Return (x, y) of the center of cell containing provided text 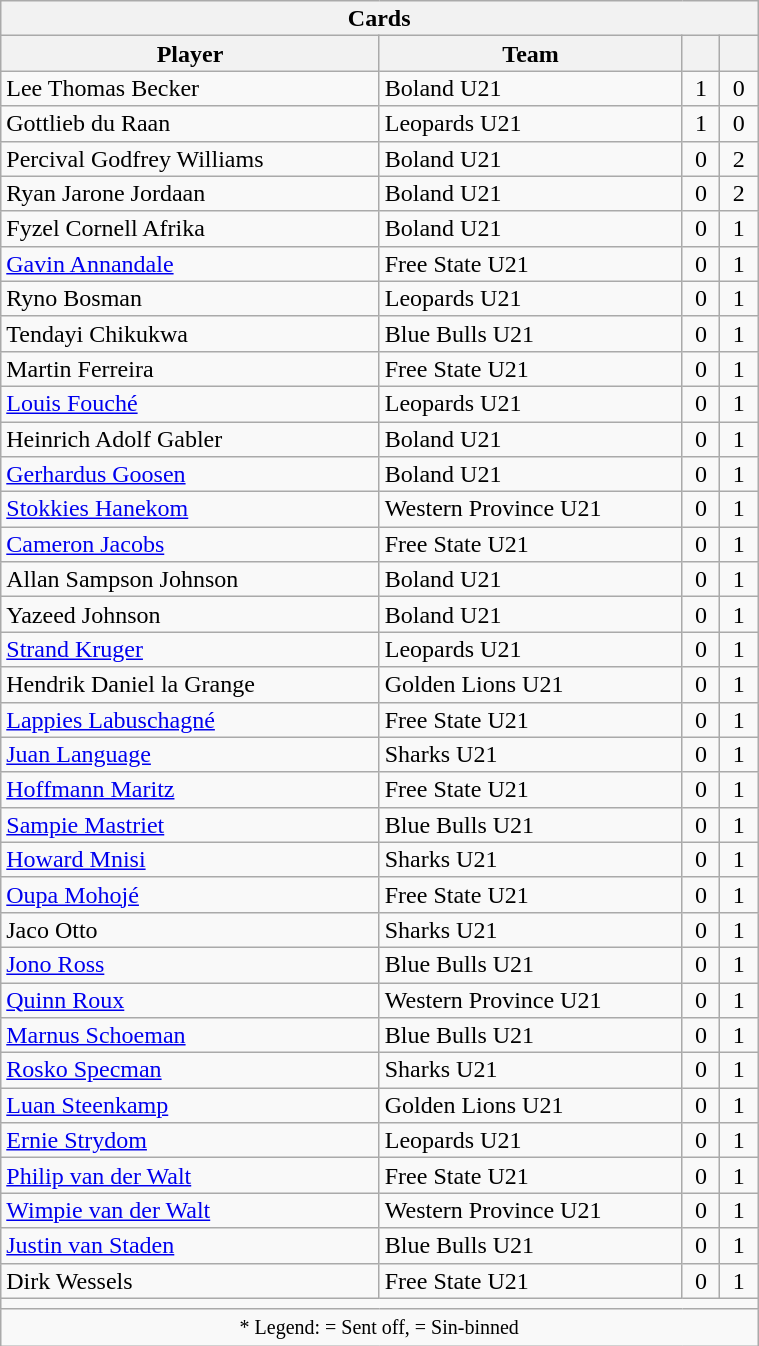
Rosko Specman (190, 1070)
Hoffmann Maritz (190, 790)
Louis Fouché (190, 404)
Gerhardus Goosen (190, 474)
Percival Godfrey Williams (190, 158)
Luan Steenkamp (190, 1106)
Team (530, 54)
Jaco Otto (190, 930)
Lee Thomas Becker (190, 88)
Marnus Schoeman (190, 1036)
Cameron Jacobs (190, 544)
Philip van der Walt (190, 1176)
Jono Ross (190, 964)
Allan Sampson Johnson (190, 580)
Lappies Labuschagné (190, 720)
Sampie Mastriet (190, 824)
Howard Mnisi (190, 860)
Tendayi Chikukwa (190, 334)
Stokkies Hanekom (190, 510)
Quinn Roux (190, 1000)
Cards (380, 18)
Justin van Staden (190, 1246)
Heinrich Adolf Gabler (190, 440)
Juan Language (190, 754)
Martin Ferreira (190, 368)
Ernie Strydom (190, 1140)
Strand Kruger (190, 650)
Player (190, 54)
Yazeed Johnson (190, 614)
Ryno Bosman (190, 298)
Wimpie van der Walt (190, 1210)
Hendrik Daniel la Grange (190, 684)
Oupa Mohojé (190, 894)
Gavin Annandale (190, 264)
Fyzel Cornell Afrika (190, 228)
Dirk Wessels (190, 1280)
* Legend: = Sent off, = Sin-binned (380, 1328)
Gottlieb du Raan (190, 124)
Ryan Jarone Jordaan (190, 194)
